From the cell containing the given text, extract its center point as [X, Y] coordinate. 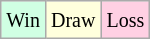
Loss [126, 20]
Draw [72, 20]
Win [24, 20]
